Locate the cell with the specified text and output its (x, y) center coordinate. 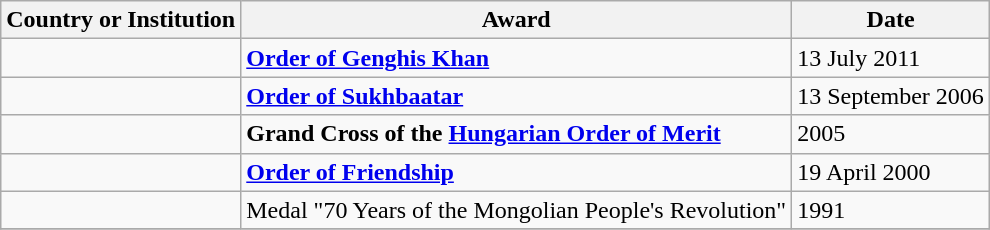
2005 (891, 134)
13 July 2011 (891, 58)
19 April 2000 (891, 172)
Order of Sukhbaatar (516, 96)
1991 (891, 210)
Grand Cross of the Hungarian Order of Merit (516, 134)
Date (891, 20)
Medal "70 Years of the Mongolian People's Revolution" (516, 210)
Country or Institution (121, 20)
Order of Genghis Khan (516, 58)
Order of Friendship (516, 172)
13 September 2006 (891, 96)
Award (516, 20)
